Find where the given text appears and provide that cell's center as [x, y] coordinate. 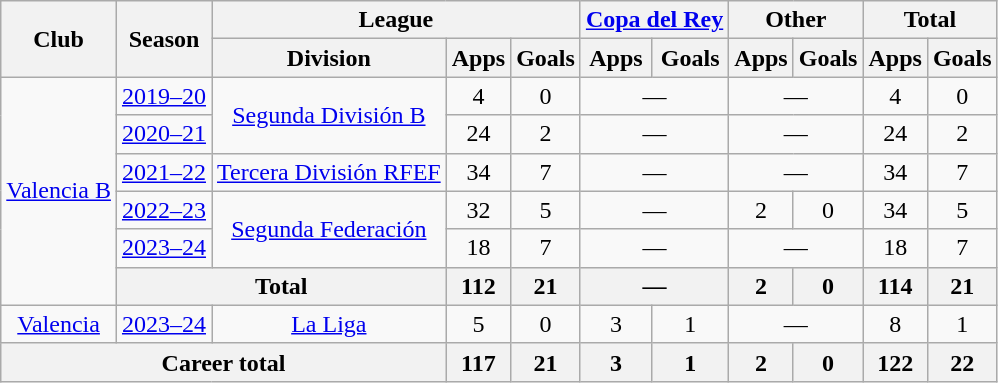
Copa del Rey [654, 20]
Career total [224, 362]
122 [895, 362]
2022–23 [164, 210]
2020–21 [164, 134]
112 [478, 286]
Division [330, 58]
2021–22 [164, 172]
114 [895, 286]
Season [164, 39]
La Liga [330, 324]
117 [478, 362]
8 [895, 324]
Valencia B [59, 191]
Valencia [59, 324]
Other [796, 20]
Segunda Federación [330, 229]
League [396, 20]
2019–20 [164, 96]
22 [962, 362]
Tercera División RFEF [330, 172]
32 [478, 210]
Segunda División B [330, 115]
Club [59, 39]
